For the text-containing cell, return its midpoint in (X, Y) coordinate format. 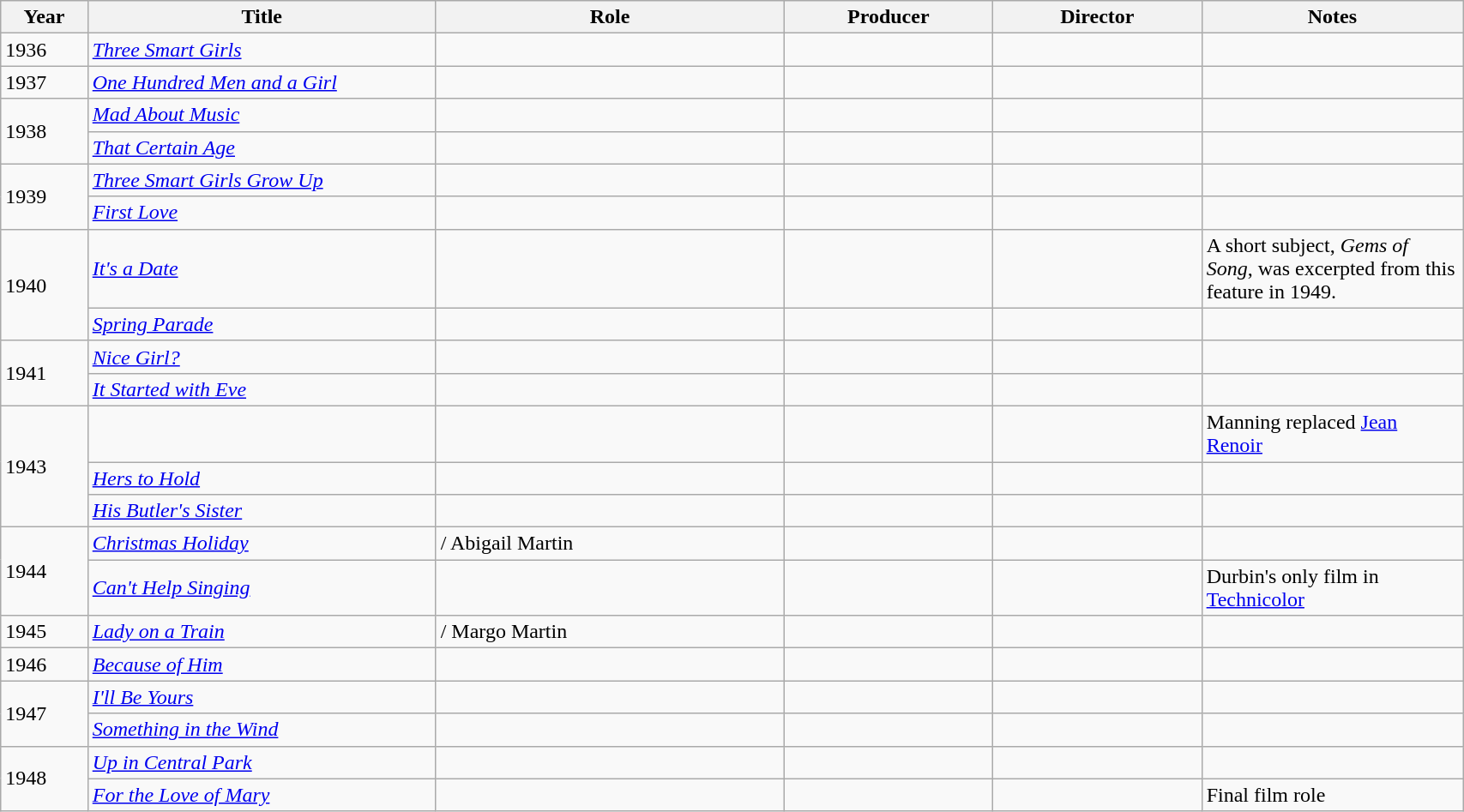
1937 (45, 82)
Manning replaced Jean Renoir (1333, 434)
1945 (45, 632)
It Started with Eve (262, 389)
Because of Him (262, 665)
Producer (889, 17)
Spring Parade (262, 324)
First Love (262, 213)
1939 (45, 196)
Three Smart Girls (262, 50)
Director (1098, 17)
Hers to Hold (262, 478)
I'll Be Yours (262, 697)
Mad About Music (262, 115)
A short subject, Gems of Song, was excerpted from this feature in 1949. (1333, 268)
1936 (45, 50)
1938 (45, 131)
His Butler's Sister (262, 511)
Something in the Wind (262, 730)
Role (610, 17)
1940 (45, 285)
Lady on a Train (262, 632)
1941 (45, 373)
Year (45, 17)
Final film role (1333, 795)
1943 (45, 466)
Durbin's only film in Technicolor (1333, 588)
Up in Central Park (262, 762)
1944 (45, 571)
For the Love of Mary (262, 795)
Title (262, 17)
Three Smart Girls Grow Up (262, 180)
Christmas Holiday (262, 544)
/ Margo Martin (610, 632)
1947 (45, 713)
It's a Date (262, 268)
/ Abigail Martin (610, 544)
Notes (1333, 17)
That Certain Age (262, 147)
Nice Girl? (262, 357)
1946 (45, 665)
One Hundred Men and a Girl (262, 82)
Can't Help Singing (262, 588)
1948 (45, 779)
